Return the [X, Y] coordinate for the center point of the cell that contains the specified text.  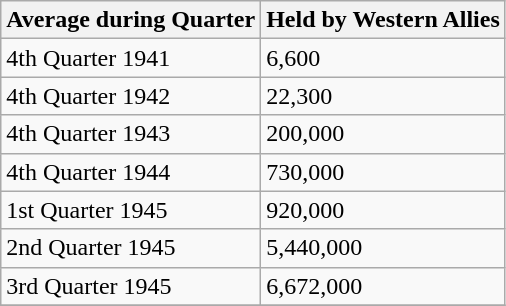
22,300 [384, 96]
6,600 [384, 58]
4th Quarter 1944 [131, 172]
4th Quarter 1942 [131, 96]
2nd Quarter 1945 [131, 248]
730,000 [384, 172]
4th Quarter 1943 [131, 134]
920,000 [384, 210]
Average during Quarter [131, 20]
Held by Western Allies [384, 20]
4th Quarter 1941 [131, 58]
6,672,000 [384, 286]
3rd Quarter 1945 [131, 286]
200,000 [384, 134]
5,440,000 [384, 248]
1st Quarter 1945 [131, 210]
